Provide the (X, Y) coordinate of the cell's center where the given text is located.  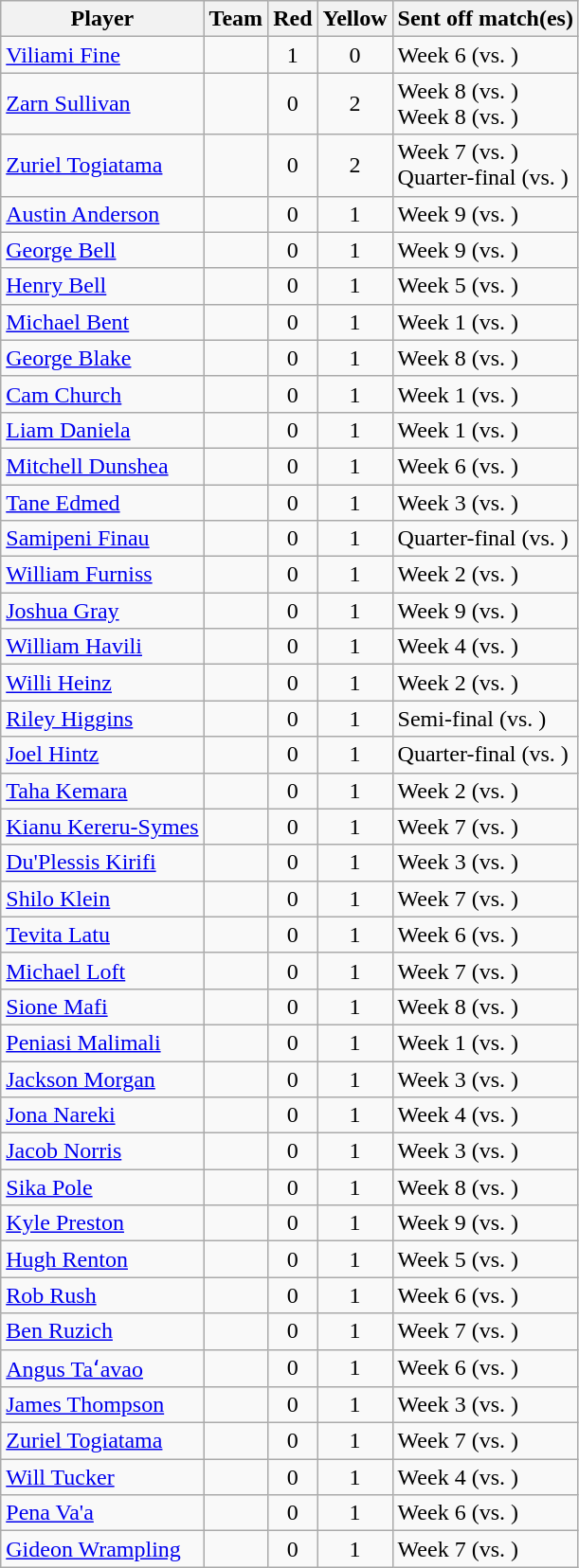
Shilo Klein (102, 899)
Semi-final (vs. ) (485, 719)
Ben Ruzich (102, 1331)
Kianu Kereru-Symes (102, 827)
Liam Daniela (102, 430)
Samipeni Finau (102, 539)
Joshua Gray (102, 611)
Week 8 (vs. ) Week 8 (vs. ) (485, 104)
Rob Rush (102, 1295)
Angus Taʻavao (102, 1368)
Peniasi Malimali (102, 1042)
George Bell (102, 250)
Yellow (354, 19)
James Thompson (102, 1405)
Tane Edmed (102, 503)
Tevita Latu (102, 935)
George Blake (102, 358)
William Furniss (102, 575)
Player (102, 19)
Riley Higgins (102, 719)
Kyle Preston (102, 1223)
Red (293, 19)
Jackson Morgan (102, 1078)
Pena Va'a (102, 1513)
Will Tucker (102, 1477)
Willi Heinz (102, 683)
Jona Nareki (102, 1115)
Week 7 (vs. ) Quarter-final (vs. ) (485, 165)
Jacob Norris (102, 1151)
Sika Pole (102, 1187)
Hugh Renton (102, 1259)
Team (236, 19)
Viliami Fine (102, 55)
Austin Anderson (102, 214)
Sione Mafi (102, 1007)
Henry Bell (102, 286)
Taha Kemara (102, 791)
Cam Church (102, 394)
William Havili (102, 647)
Gideon Wrampling (102, 1549)
Du'Plessis Kirifi (102, 863)
Michael Bent (102, 322)
Mitchell Dunshea (102, 466)
Michael Loft (102, 971)
Joel Hintz (102, 755)
Sent off match(es) (485, 19)
Zarn Sullivan (102, 104)
